Identify which cell holds the provided text, then report its [X, Y] central coordinate. 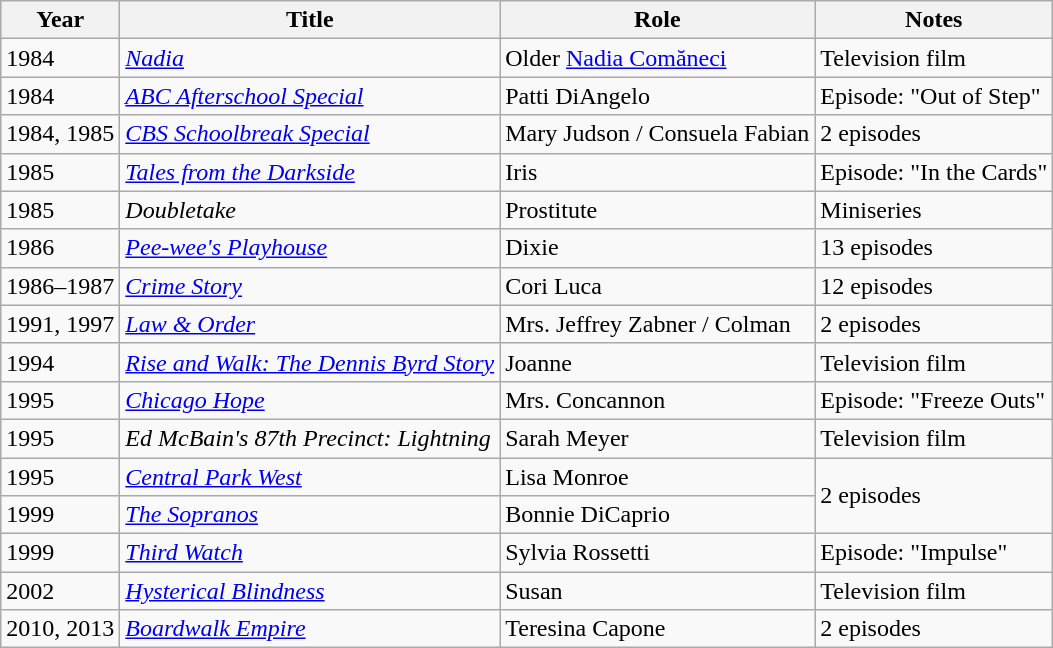
Crime Story [310, 286]
Episode: "Freeze Outs" [934, 400]
1984, 1985 [60, 134]
Episode: "Out of Step" [934, 96]
ABC Afterschool Special [310, 96]
Sarah Meyer [658, 438]
Cori Luca [658, 286]
1986–1987 [60, 286]
Pee-wee's Playhouse [310, 248]
12 episodes [934, 286]
Law & Order [310, 324]
Nadia [310, 58]
Mary Judson / Consuela Fabian [658, 134]
Title [310, 20]
Older Nadia Comăneci [658, 58]
Episode: "In the Cards" [934, 172]
Susan [658, 591]
Lisa Monroe [658, 477]
2010, 2013 [60, 629]
Joanne [658, 362]
Patti DiAngelo [658, 96]
Iris [658, 172]
Rise and Walk: The Dennis Byrd Story [310, 362]
Miniseries [934, 210]
Bonnie DiCaprio [658, 515]
Ed McBain's 87th Precinct: Lightning [310, 438]
Doubletake [310, 210]
Chicago Hope [310, 400]
Third Watch [310, 553]
Year [60, 20]
CBS Schoolbreak Special [310, 134]
Mrs. Concannon [658, 400]
Sylvia Rossetti [658, 553]
13 episodes [934, 248]
Notes [934, 20]
Hysterical Blindness [310, 591]
1991, 1997 [60, 324]
The Sopranos [310, 515]
Mrs. Jeffrey Zabner / Colman [658, 324]
Central Park West [310, 477]
2002 [60, 591]
Prostitute [658, 210]
Episode: "Impulse" [934, 553]
Tales from the Darkside [310, 172]
1994 [60, 362]
Dixie [658, 248]
Boardwalk Empire [310, 629]
Teresina Capone [658, 629]
1986 [60, 248]
Role [658, 20]
